From the cell containing the given text, extract its center point as (x, y) coordinate. 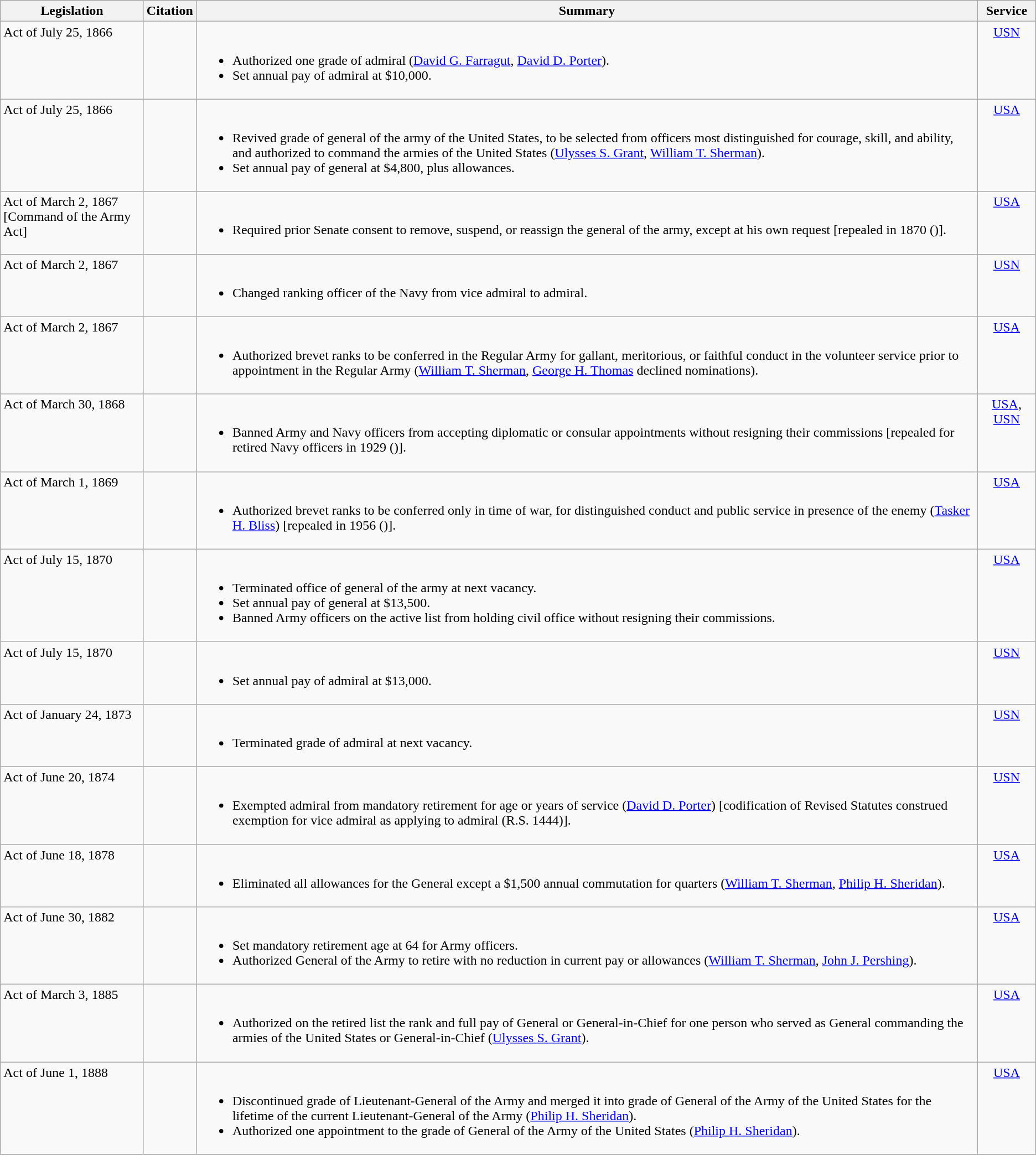
Eliminated all allowances for the General except a $1,500 annual commutation for quarters (William T. Sherman, Philip H. Sheridan). (587, 876)
Citation (169, 11)
Summary (587, 11)
Legislation (72, 11)
Act of June 18, 1878 (72, 876)
Act of June 20, 1874 (72, 805)
Terminated grade of admiral at next vacancy. (587, 735)
Act of June 1, 1888 (72, 1108)
Act of March 2, 1867[Command of the Army Act] (72, 222)
Required prior Senate consent to remove, suspend, or reassign the general of the army, except at his own request [repealed in 1870 ()]. (587, 222)
Authorized one grade of admiral (David G. Farragut, David D. Porter).Set annual pay of admiral at $10,000. (587, 60)
Set annual pay of admiral at $13,000. (587, 673)
Act of March 30, 1868 (72, 433)
Act of March 1, 1869 (72, 510)
Act of March 3, 1885 (72, 1023)
Act of January 24, 1873 (72, 735)
USA, USN (1007, 433)
Act of June 30, 1882 (72, 946)
Changed ranking officer of the Navy from vice admiral to admiral. (587, 286)
Service (1007, 11)
